Scan for the cell matching the given text and deliver its (x, y) coordinate at center. 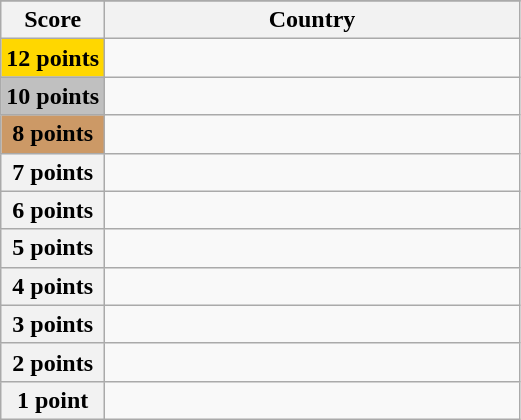
8 points (53, 134)
12 points (53, 58)
3 points (53, 324)
Country (312, 20)
7 points (53, 172)
6 points (53, 210)
2 points (53, 362)
Score (53, 20)
5 points (53, 248)
10 points (53, 96)
1 point (53, 400)
4 points (53, 286)
